Scan for the cell matching the given text and deliver its (x, y) coordinate at center. 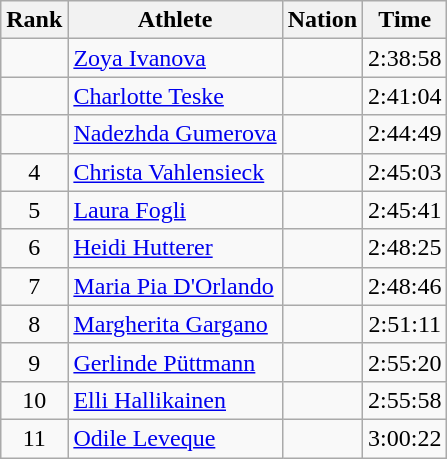
Elli Hallikainen (175, 400)
6 (34, 248)
2:38:58 (405, 58)
Time (405, 20)
2:55:20 (405, 362)
2:48:25 (405, 248)
Heidi Hutterer (175, 248)
2:51:11 (405, 324)
Charlotte Teske (175, 96)
Maria Pia D'Orlando (175, 286)
Christa Vahlensieck (175, 172)
2:55:58 (405, 400)
7 (34, 286)
Odile Leveque (175, 438)
2:44:49 (405, 134)
Margherita Gargano (175, 324)
Nation (322, 20)
Gerlinde Püttmann (175, 362)
10 (34, 400)
5 (34, 210)
11 (34, 438)
2:45:41 (405, 210)
Nadezhda Gumerova (175, 134)
Rank (34, 20)
4 (34, 172)
Zoya Ivanova (175, 58)
Laura Fogli (175, 210)
Athlete (175, 20)
8 (34, 324)
2:41:04 (405, 96)
9 (34, 362)
3:00:22 (405, 438)
2:48:46 (405, 286)
2:45:03 (405, 172)
